Detect which cell encompasses the target text, then output its (X, Y) center coordinate. 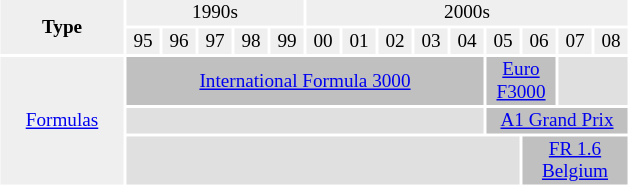
02 (394, 41)
07 (574, 41)
98 (250, 41)
03 (430, 41)
Formulas (62, 121)
04 (466, 41)
International Formula 3000 (304, 81)
99 (286, 41)
08 (610, 41)
Type (62, 27)
A1 Grand Prix (556, 121)
96 (178, 41)
06 (538, 41)
2000s (466, 13)
1990s (214, 13)
97 (214, 41)
00 (322, 41)
05 (502, 41)
Euro F3000 (520, 81)
FR 1.6 Belgium (574, 160)
95 (142, 41)
01 (358, 41)
